Locate the cell with the specified text and output its (X, Y) center coordinate. 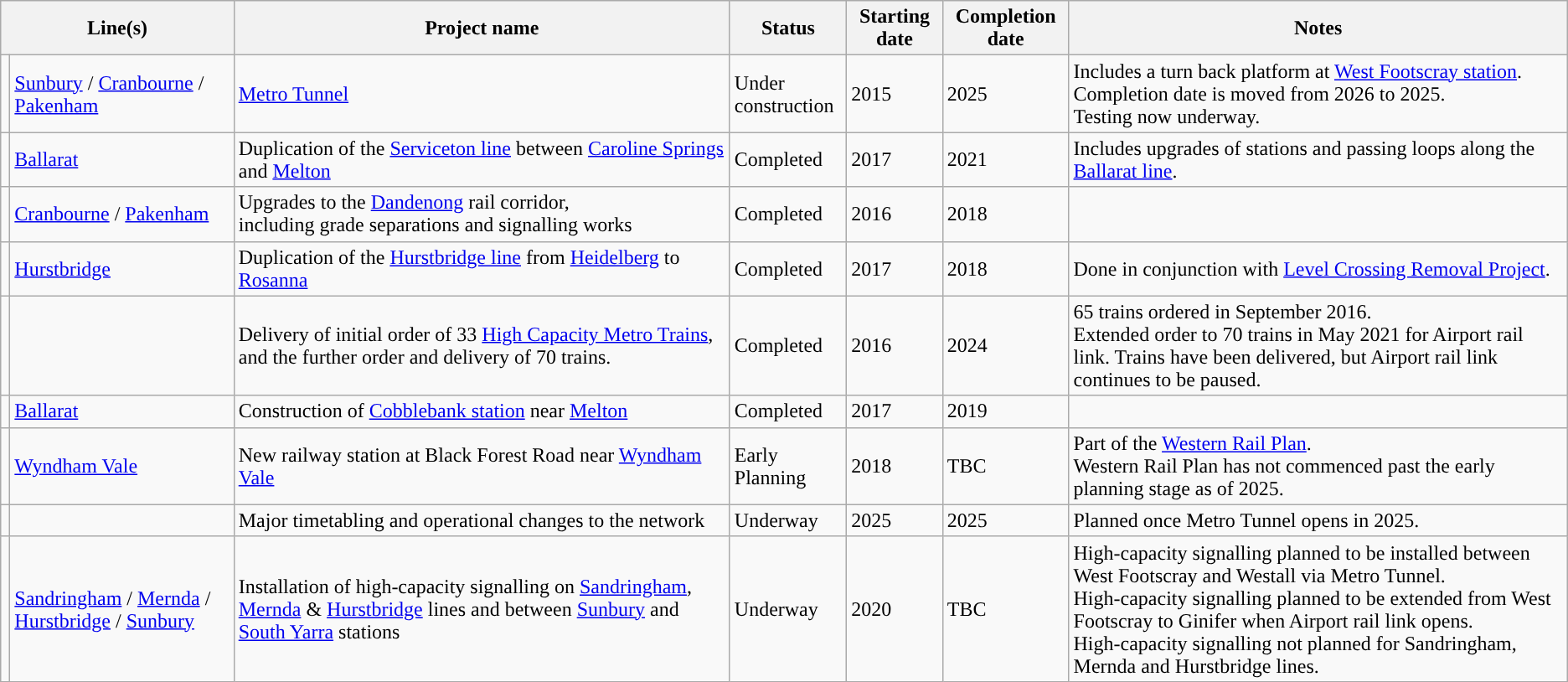
Completion date (1005, 28)
Done in conjunction with Level Crossing Removal Project. (1318, 268)
2020 (895, 608)
Line(s) (117, 28)
Status (787, 28)
Notes (1318, 28)
Starting date (895, 28)
Cranbourne / Pakenham (122, 214)
Upgrades to the Dandenong rail corridor,including grade separations and signalling works (482, 214)
Includes upgrades of stations and passing loops along the Ballarat line. (1318, 159)
2024 (1005, 345)
Planned once Metro Tunnel opens in 2025. (1318, 520)
Installation of high-capacity signalling on Sandringham, Mernda & Hurstbridge lines and between Sunbury and South Yarra stations (482, 608)
2021 (1005, 159)
Early Planning (787, 466)
Sandringham / Mernda / Hurstbridge / Sunbury (122, 608)
2019 (1005, 411)
Hurstbridge (122, 268)
Metro Tunnel (482, 94)
New railway station at Black Forest Road near Wyndham Vale (482, 466)
Includes a turn back platform at West Footscray station.Completion date is moved from 2026 to 2025.Testing now underway. (1318, 94)
2015 (895, 94)
Sunbury / Cranbourne / Pakenham (122, 94)
Delivery of initial order of 33 High Capacity Metro Trains, and the further order and delivery of 70 trains. (482, 345)
Project name (482, 28)
Part of the Western Rail Plan.Western Rail Plan has not commenced past the early planning stage as of 2025. (1318, 466)
Duplication of the Serviceton line between Caroline Springs and Melton (482, 159)
Wyndham Vale (122, 466)
Duplication of the Hurstbridge line from Heidelberg to Rosanna (482, 268)
Underconstruction (787, 94)
Construction of Cobblebank station near Melton (482, 411)
Major timetabling and operational changes to the network (482, 520)
